Scan for the cell matching the given text and deliver its [x, y] coordinate at center. 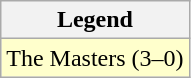
The Masters (3–0) [95, 58]
Legend [95, 20]
